Capture the cell that displays the provided text and extract its [X, Y] central coordinate. 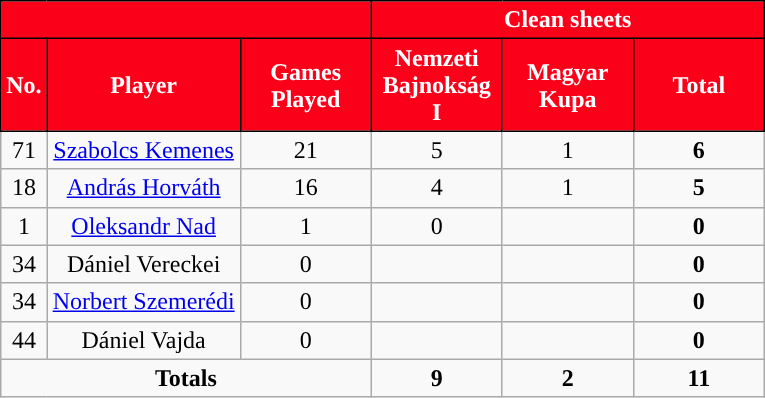
2 [568, 378]
No. [24, 85]
Games Played [306, 85]
Dániel Vajda [144, 340]
44 [24, 340]
21 [306, 150]
16 [306, 188]
11 [698, 378]
Total [698, 85]
Player [144, 85]
Oleksandr Nad [144, 226]
Magyar Kupa [568, 85]
4 [436, 188]
9 [436, 378]
18 [24, 188]
6 [698, 150]
Totals [186, 378]
Clean sheets [568, 20]
Nemzeti Bajnokság I [436, 85]
Szabolcs Kemenes [144, 150]
Dániel Vereckei [144, 264]
András Horváth [144, 188]
Norbert Szemerédi [144, 302]
71 [24, 150]
